Search for the cell housing the specified text and yield its (X, Y) center coordinate. 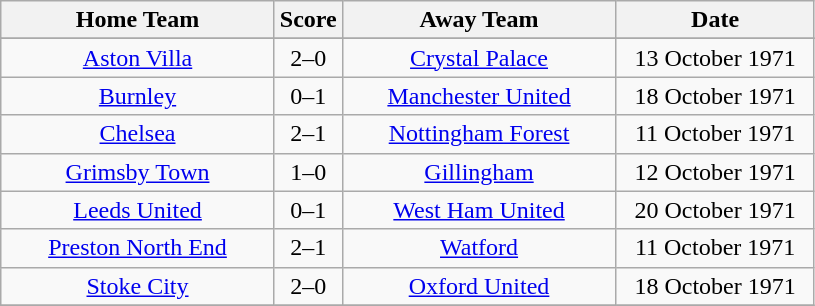
Burnley (138, 96)
20 October 1971 (716, 210)
Stoke City (138, 286)
Home Team (138, 20)
Score (308, 20)
12 October 1971 (716, 172)
13 October 1971 (716, 58)
Crystal Palace (479, 58)
Leeds United (138, 210)
Away Team (479, 20)
Date (716, 20)
1–0 (308, 172)
Gillingham (479, 172)
Watford (479, 248)
Aston Villa (138, 58)
Nottingham Forest (479, 134)
Manchester United (479, 96)
West Ham United (479, 210)
Preston North End (138, 248)
Oxford United (479, 286)
Chelsea (138, 134)
Grimsby Town (138, 172)
